Provide the (x, y) coordinate of the cell's center where the given text is located.  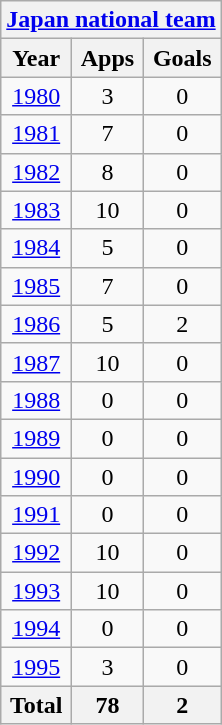
78 (108, 705)
1994 (36, 629)
1983 (36, 210)
1990 (36, 477)
Goals (182, 58)
1981 (36, 134)
1980 (36, 96)
1989 (36, 438)
1985 (36, 286)
1991 (36, 515)
1995 (36, 667)
8 (108, 172)
Apps (108, 58)
1993 (36, 591)
1986 (36, 324)
1992 (36, 553)
1988 (36, 400)
Total (36, 705)
1982 (36, 172)
1987 (36, 362)
Year (36, 58)
1984 (36, 248)
Japan national team (111, 20)
